Pinpoint the cell where the given text exists, returning its (X, Y) midpoint coordinate. 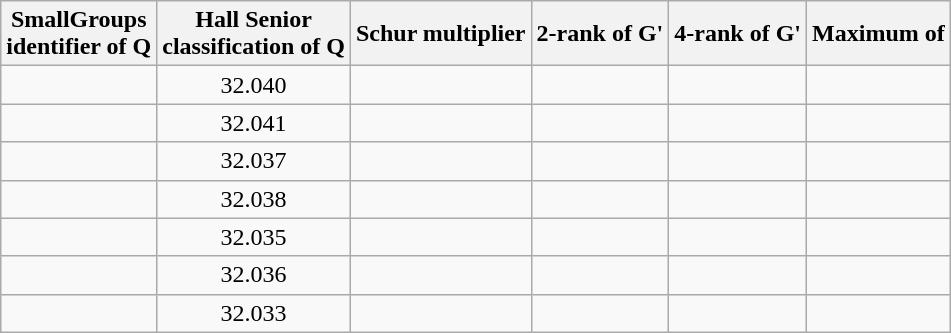
4-rank of G' (738, 34)
Schur multiplier (440, 34)
2-rank of G' (600, 34)
32.036 (254, 275)
Hall Senior classification of Q (254, 34)
32.035 (254, 237)
SmallGroups identifier of Q (79, 34)
32.040 (254, 85)
Maximum of (879, 34)
32.038 (254, 199)
32.033 (254, 313)
32.037 (254, 161)
32.041 (254, 123)
